Capture the cell that displays the provided text and extract its [X, Y] central coordinate. 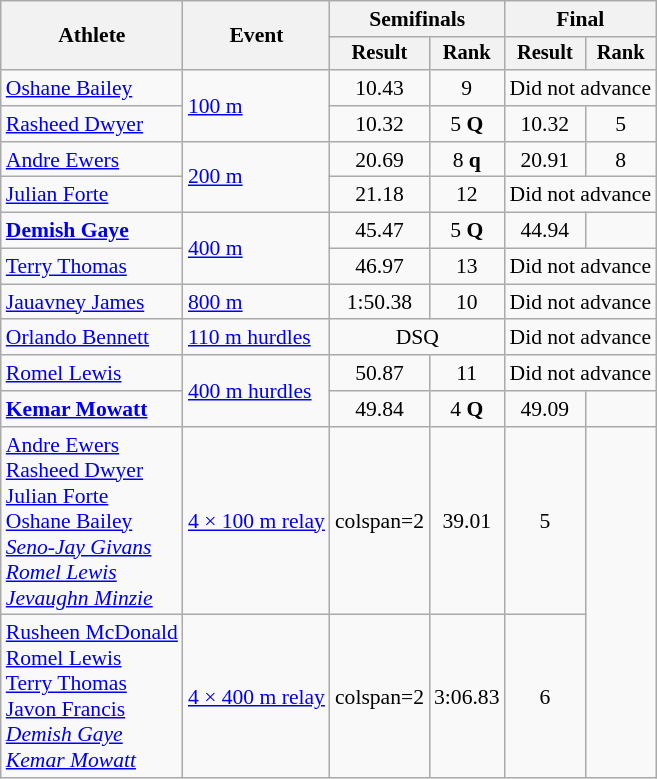
200 m [256, 178]
Final [580, 19]
Demish Gaye [92, 231]
10 [466, 302]
9 [466, 88]
400 m hurdles [256, 390]
Jauavney James [92, 302]
21.18 [380, 195]
11 [466, 373]
20.91 [544, 160]
Andre EwersRasheed DwyerJulian ForteOshane BaileySeno-Jay GivansRomel LewisJevaughn Minzie [92, 522]
49.84 [380, 409]
Julian Forte [92, 195]
12 [466, 195]
10.43 [380, 88]
400 m [256, 248]
Athlete [92, 36]
Romel Lewis [92, 373]
Kemar Mowatt [92, 409]
8 [620, 160]
50.87 [380, 373]
49.09 [544, 409]
4 × 100 m relay [256, 522]
Terry Thomas [92, 267]
6 [544, 696]
4 Q [466, 409]
Andre Ewers [92, 160]
46.97 [380, 267]
44.94 [544, 231]
Event [256, 36]
4 × 400 m relay [256, 696]
39.01 [466, 522]
800 m [256, 302]
3:06.83 [466, 696]
Rusheen McDonaldRomel LewisTerry ThomasJavon FrancisDemish GayeKemar Mowatt [92, 696]
Semifinals [418, 19]
110 m hurdles [256, 338]
20.69 [380, 160]
45.47 [380, 231]
8 q [466, 160]
100 m [256, 106]
Orlando Bennett [92, 338]
13 [466, 267]
Rasheed Dwyer [92, 124]
1:50.38 [380, 302]
Oshane Bailey [92, 88]
DSQ [418, 338]
